Output the [X, Y] coordinate of the center of the cell containing the given text.  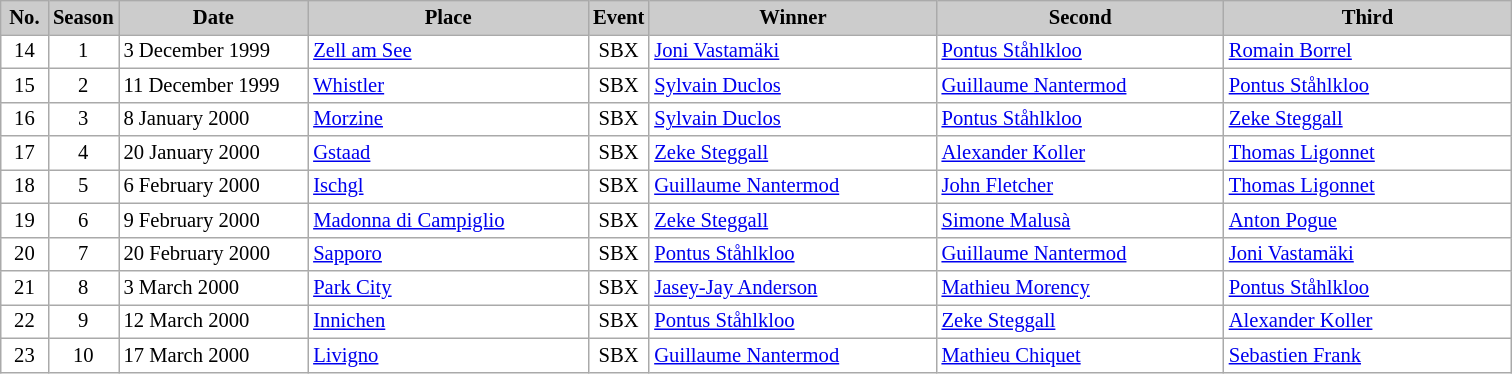
Third [1368, 17]
10 [83, 355]
Sapporo [448, 254]
Date [213, 17]
Zell am See [448, 51]
Livigno [448, 355]
20 February 2000 [213, 254]
18 [24, 186]
Ischgl [448, 186]
3 March 2000 [213, 287]
Place [448, 17]
John Fletcher [1080, 186]
9 February 2000 [213, 220]
Whistler [448, 85]
12 March 2000 [213, 321]
19 [24, 220]
6 February 2000 [213, 186]
16 [24, 119]
Jasey-Jay Anderson [792, 287]
Park City [448, 287]
Second [1080, 17]
23 [24, 355]
6 [83, 220]
9 [83, 321]
7 [83, 254]
Madonna di Campiglio [448, 220]
3 [83, 119]
1 [83, 51]
Mathieu Morency [1080, 287]
20 [24, 254]
17 [24, 153]
Anton Pogue [1368, 220]
Gstaad [448, 153]
3 December 1999 [213, 51]
20 January 2000 [213, 153]
Season [83, 17]
Mathieu Chiquet [1080, 355]
5 [83, 186]
Winner [792, 17]
22 [24, 321]
Morzine [448, 119]
8 January 2000 [213, 119]
17 March 2000 [213, 355]
No. [24, 17]
8 [83, 287]
15 [24, 85]
21 [24, 287]
Romain Borrel [1368, 51]
Event [618, 17]
Simone Malusà [1080, 220]
11 December 1999 [213, 85]
14 [24, 51]
Innichen [448, 321]
Sebastien Frank [1368, 355]
2 [83, 85]
4 [83, 153]
